Locate the cell with the specified text and output its (X, Y) center coordinate. 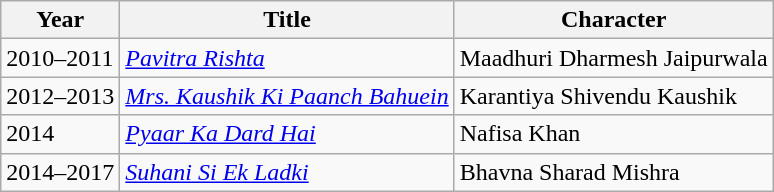
Nafisa Khan (614, 134)
Pavitra Rishta (287, 58)
Pyaar Ka Dard Hai (287, 134)
Karantiya Shivendu Kaushik (614, 96)
Character (614, 20)
Mrs. Kaushik Ki Paanch Bahuein (287, 96)
Bhavna Sharad Mishra (614, 172)
Title (287, 20)
2012–2013 (60, 96)
Maadhuri Dharmesh Jaipurwala (614, 58)
Suhani Si Ek Ladki (287, 172)
2014–2017 (60, 172)
2014 (60, 134)
2010–2011 (60, 58)
Year (60, 20)
